Identify which cell holds the provided text, then report its (X, Y) central coordinate. 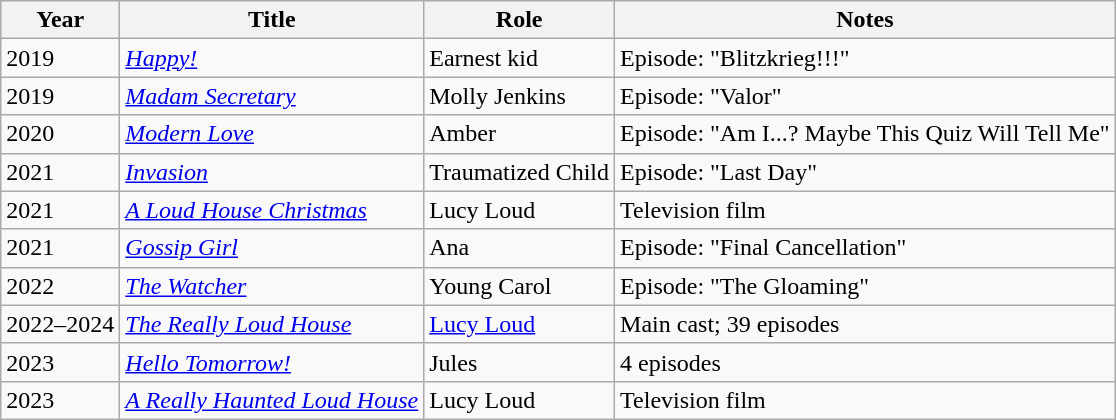
Happy! (272, 58)
Title (272, 20)
Main cast; 39 episodes (866, 324)
Traumatized Child (520, 172)
Hello Tomorrow! (272, 362)
Molly Jenkins (520, 96)
2022–2024 (60, 324)
2020 (60, 134)
Episode: "Last Day" (866, 172)
Madam Secretary (272, 96)
Role (520, 20)
The Really Loud House (272, 324)
Amber (520, 134)
Modern Love (272, 134)
Episode: "The Gloaming" (866, 286)
Episode: "Am I...? Maybe This Quiz Will Tell Me" (866, 134)
Episode: "Valor" (866, 96)
Ana (520, 248)
A Really Haunted Loud House (272, 400)
Young Carol (520, 286)
4 episodes (866, 362)
Year (60, 20)
Invasion (272, 172)
Gossip Girl (272, 248)
2022 (60, 286)
Episode: "Blitzkrieg!!!" (866, 58)
Earnest kid (520, 58)
Jules (520, 362)
Notes (866, 20)
A Loud House Christmas (272, 210)
Episode: "Final Cancellation" (866, 248)
The Watcher (272, 286)
